Determine the [X, Y] coordinate at the center of the cell enclosing the given text.  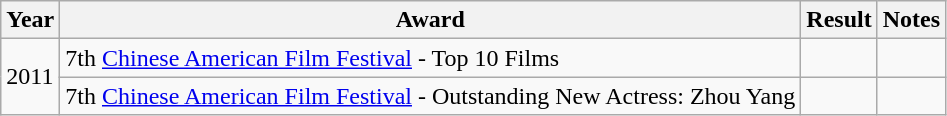
2011 [30, 77]
Notes [911, 20]
Year [30, 20]
7th Chinese American Film Festival - Top 10 Films [430, 58]
Result [839, 20]
Award [430, 20]
7th Chinese American Film Festival - Outstanding New Actress: Zhou Yang [430, 96]
